Scan for the cell matching the given text and deliver its (X, Y) coordinate at center. 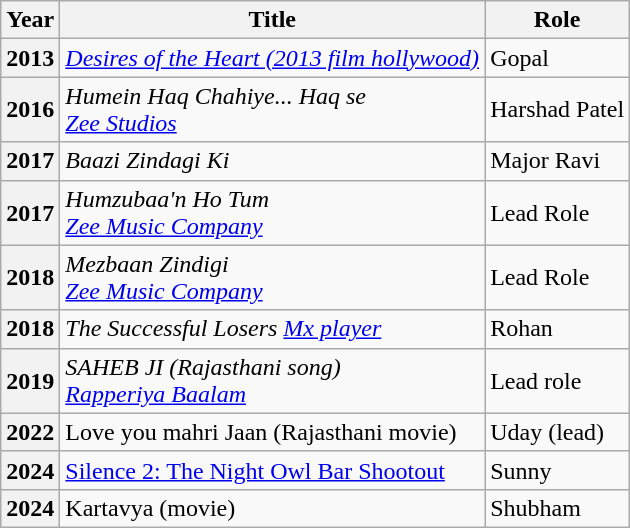
Lead role (558, 380)
2022 (30, 432)
Kartavya (movie) (272, 508)
Harshad Patel (558, 110)
2013 (30, 58)
Mezbaan ZindigiZee Music Company (272, 278)
The Successful Losers Mx player (272, 329)
Shubham (558, 508)
Uday (lead) (558, 432)
Desires of the Heart (2013 film hollywood) (272, 58)
Gopal (558, 58)
Humzubaa'n Ho TumZee Music Company (272, 212)
Title (272, 20)
Love you mahri Jaan (Rajasthani movie) (272, 432)
Silence 2: The Night Owl Bar Shootout (272, 470)
Sunny (558, 470)
Humein Haq Chahiye... Haq seZee Studios (272, 110)
SAHEB JI (Rajasthani song)Rapperiya Baalam (272, 380)
Role (558, 20)
Year (30, 20)
2016 (30, 110)
Baazi Zindagi Ki (272, 161)
2019 (30, 380)
Rohan (558, 329)
Major Ravi (558, 161)
